Output the (x, y) coordinate of the center of the cell containing the given text.  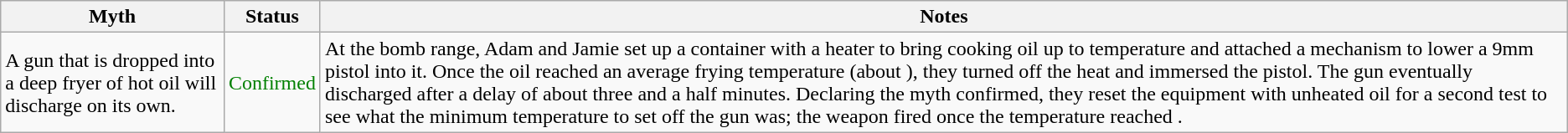
A gun that is dropped into a deep fryer of hot oil will discharge on its own. (112, 82)
Myth (112, 17)
Notes (943, 17)
Confirmed (271, 82)
Status (271, 17)
